For the text-containing cell, return its midpoint in [x, y] coordinate format. 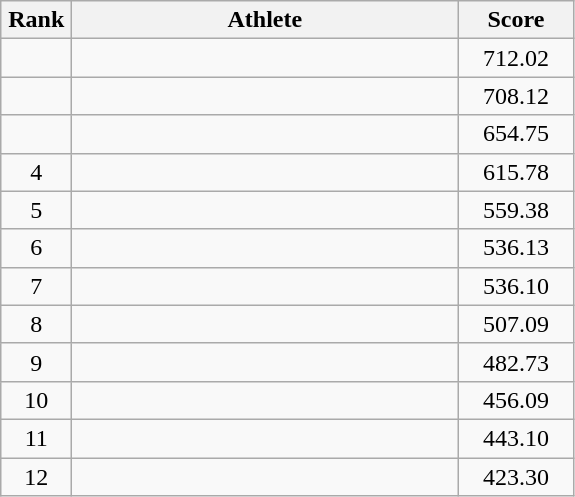
559.38 [516, 210]
536.13 [516, 248]
712.02 [516, 58]
Score [516, 20]
654.75 [516, 134]
5 [36, 210]
11 [36, 438]
Athlete [265, 20]
12 [36, 477]
423.30 [516, 477]
4 [36, 172]
507.09 [516, 324]
536.10 [516, 286]
708.12 [516, 96]
7 [36, 286]
456.09 [516, 400]
6 [36, 248]
482.73 [516, 362]
9 [36, 362]
615.78 [516, 172]
10 [36, 400]
Rank [36, 20]
443.10 [516, 438]
8 [36, 324]
